For the text-containing cell, return its midpoint in [x, y] coordinate format. 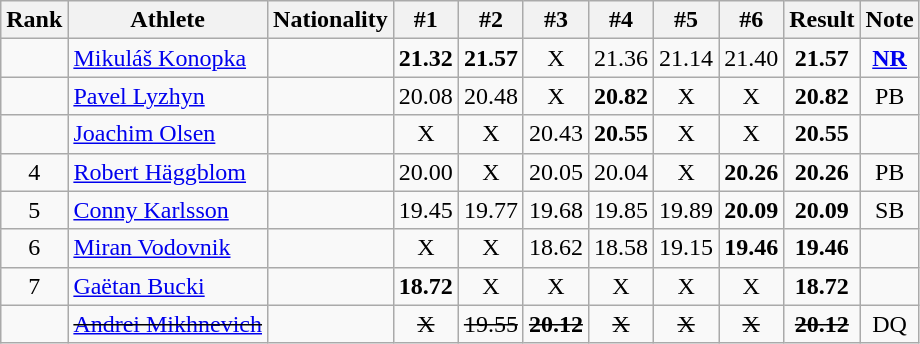
19.77 [490, 210]
#4 [620, 20]
19.89 [686, 210]
#1 [426, 20]
18.62 [556, 248]
Robert Häggblom [168, 172]
NR [890, 58]
Pavel Lyzhyn [168, 96]
19.15 [686, 248]
Athlete [168, 20]
4 [34, 172]
SB [890, 210]
21.14 [686, 58]
20.05 [556, 172]
Gaëtan Bucki [168, 286]
20.48 [490, 96]
Andrei Mikhnevich [168, 324]
Joachim Olsen [168, 134]
Miran Vodovnik [168, 248]
21.36 [620, 58]
#5 [686, 20]
21.40 [752, 58]
Nationality [331, 20]
6 [34, 248]
Result [822, 20]
Conny Karlsson [168, 210]
DQ [890, 324]
#2 [490, 20]
20.08 [426, 96]
19.68 [556, 210]
18.58 [620, 248]
19.55 [490, 324]
20.04 [620, 172]
19.85 [620, 210]
Rank [34, 20]
20.00 [426, 172]
Mikuláš Konopka [168, 58]
5 [34, 210]
Note [890, 20]
#3 [556, 20]
21.32 [426, 58]
19.45 [426, 210]
7 [34, 286]
20.43 [556, 134]
#6 [752, 20]
